From the cell containing the given text, extract its center point as [x, y] coordinate. 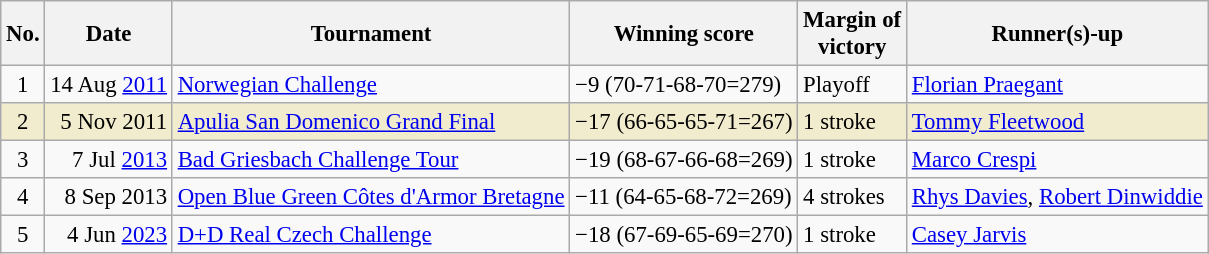
Winning score [684, 34]
Marco Crespi [1057, 160]
Apulia San Domenico Grand Final [370, 122]
7 Jul 2013 [108, 160]
4 [23, 197]
Norwegian Challenge [370, 85]
5 Nov 2011 [108, 122]
Date [108, 34]
4 Jun 2023 [108, 235]
5 [23, 235]
No. [23, 34]
Runner(s)-up [1057, 34]
−11 (64-65-68-72=269) [684, 197]
Margin ofvictory [852, 34]
4 strokes [852, 197]
1 [23, 85]
14 Aug 2011 [108, 85]
2 [23, 122]
Tommy Fleetwood [1057, 122]
8 Sep 2013 [108, 197]
−9 (70-71-68-70=279) [684, 85]
Casey Jarvis [1057, 235]
Bad Griesbach Challenge Tour [370, 160]
−19 (68-67-66-68=269) [684, 160]
Open Blue Green Côtes d'Armor Bretagne [370, 197]
Florian Praegant [1057, 85]
Tournament [370, 34]
3 [23, 160]
−17 (66-65-65-71=267) [684, 122]
Rhys Davies, Robert Dinwiddie [1057, 197]
−18 (67-69-65-69=270) [684, 235]
D+D Real Czech Challenge [370, 235]
Playoff [852, 85]
